Provide the [X, Y] coordinate of the cell's center where the given text is located.  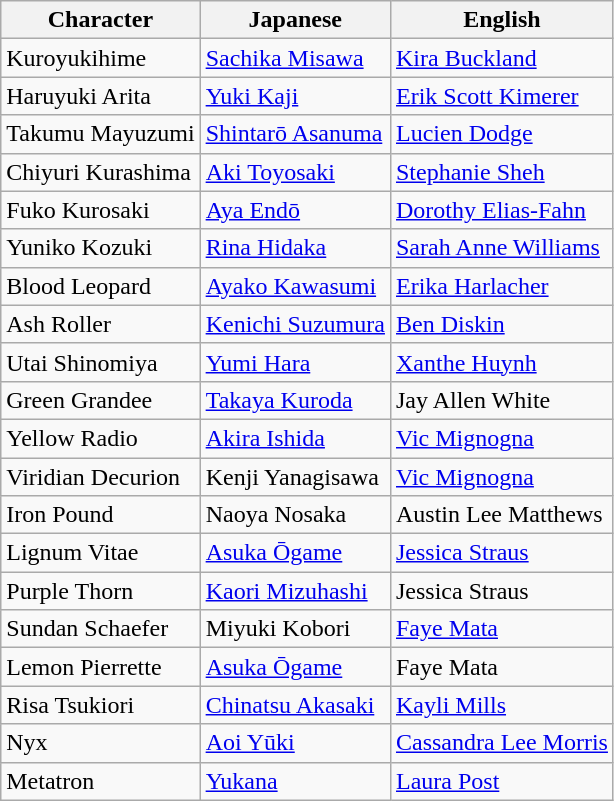
Aoi Yūki [295, 743]
Green Grandee [100, 400]
Kayli Mills [502, 705]
Takaya Kuroda [295, 400]
Laura Post [502, 781]
Yellow Radio [100, 438]
Sachika Misawa [295, 58]
Ayako Kawasumi [295, 286]
Haruyuki Arita [100, 96]
Japanese [295, 20]
Viridian Decurion [100, 477]
Risa Tsukiori [100, 705]
Erik Scott Kimerer [502, 96]
English [502, 20]
Shintarō Asanuma [295, 134]
Rina Hidaka [295, 248]
Austin Lee Matthews [502, 515]
Naoya Nosaka [295, 515]
Kenji Yanagisawa [295, 477]
Iron Pound [100, 515]
Akira Ishida [295, 438]
Xanthe Huynh [502, 362]
Character [100, 20]
Lemon Pierrette [100, 667]
Yuniko Kozuki [100, 248]
Sarah Anne Williams [502, 248]
Dorothy Elias-Fahn [502, 210]
Sundan Schaefer [100, 629]
Blood Leopard [100, 286]
Kenichi Suzumura [295, 324]
Yukana [295, 781]
Yumi Hara [295, 362]
Aya Endō [295, 210]
Purple Thorn [100, 591]
Yuki Kaji [295, 96]
Stephanie Sheh [502, 172]
Chinatsu Akasaki [295, 705]
Lucien Dodge [502, 134]
Jay Allen White [502, 400]
Cassandra Lee Morris [502, 743]
Lignum Vitae [100, 553]
Kuroyukihime [100, 58]
Aki Toyosaki [295, 172]
Nyx [100, 743]
Fuko Kurosaki [100, 210]
Miyuki Kobori [295, 629]
Utai Shinomiya [100, 362]
Kira Buckland [502, 58]
Chiyuri Kurashima [100, 172]
Takumu Mayuzumi [100, 134]
Ben Diskin [502, 324]
Metatron [100, 781]
Ash Roller [100, 324]
Erika Harlacher [502, 286]
Kaori Mizuhashi [295, 591]
